For the text-containing cell, return its midpoint in (X, Y) coordinate format. 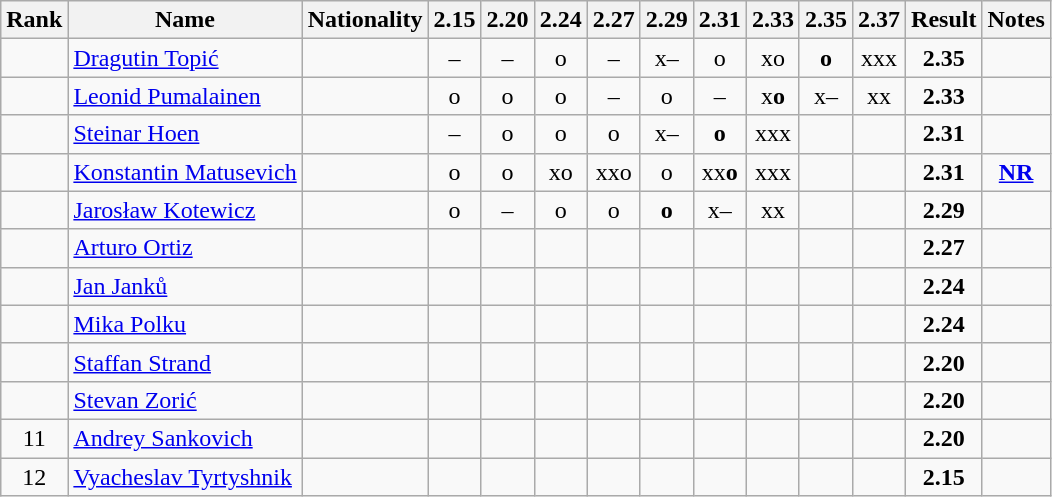
11 (34, 438)
Jan Janků (185, 286)
NR (1016, 172)
Mika Polku (185, 324)
Andrey Sankovich (185, 438)
Steinar Hoen (185, 134)
Staffan Strand (185, 362)
Leonid Pumalainen (185, 96)
Notes (1016, 20)
2.37 (878, 20)
Arturo Ortiz (185, 248)
Name (185, 20)
Result (944, 20)
Jarosław Kotewicz (185, 210)
Rank (34, 20)
Konstantin Matusevich (185, 172)
Nationality (365, 20)
Vyacheslav Tyrtyshnik (185, 477)
Dragutin Topić (185, 58)
Stevan Zorić (185, 400)
12 (34, 477)
